Detect which cell encompasses the target text, then output its (X, Y) center coordinate. 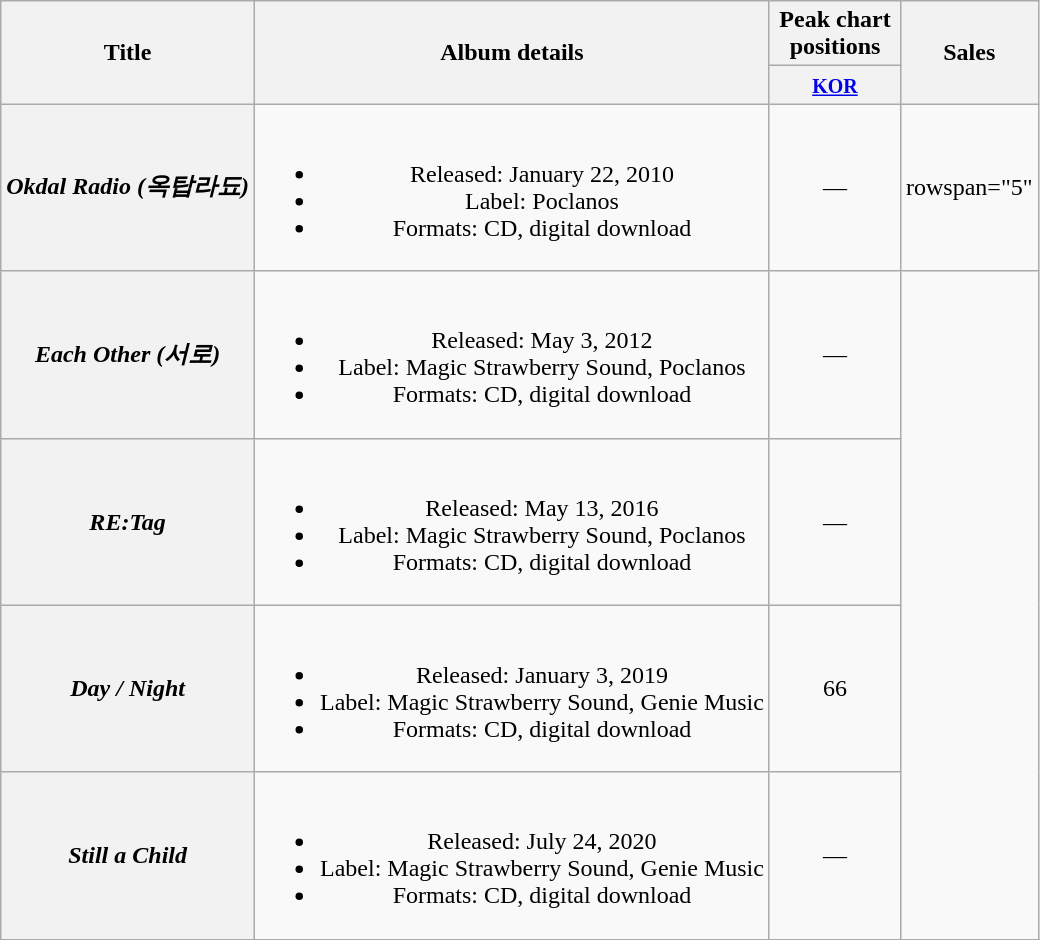
KOR (834, 85)
rowspan="5" (970, 188)
Title (128, 52)
Day / Night (128, 688)
Released: July 24, 2020Label: Magic Strawberry Sound, Genie MusicFormats: CD, digital download (512, 856)
66 (834, 688)
Released: May 13, 2016Label: Magic Strawberry Sound, PoclanosFormats: CD, digital download (512, 522)
RE:Tag (128, 522)
Released: January 3, 2019Label: Magic Strawberry Sound, Genie MusicFormats: CD, digital download (512, 688)
Each Other (서로) (128, 354)
Sales (970, 52)
Peak chart positions (834, 34)
Album details (512, 52)
Released: May 3, 2012Label: Magic Strawberry Sound, PoclanosFormats: CD, digital download (512, 354)
Okdal Radio (옥탑라됴) (128, 188)
Still a Child (128, 856)
Released: January 22, 2010Label: PoclanosFormats: CD, digital download (512, 188)
